Locate the cell with the specified text and output its (X, Y) center coordinate. 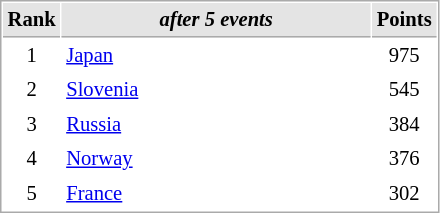
France (216, 194)
4 (32, 158)
after 5 events (216, 20)
Slovenia (216, 90)
302 (404, 194)
Japan (216, 56)
545 (404, 90)
5 (32, 194)
1 (32, 56)
975 (404, 56)
Points (404, 20)
Norway (216, 158)
Rank (32, 20)
384 (404, 124)
376 (404, 158)
2 (32, 90)
3 (32, 124)
Russia (216, 124)
